For the text-containing cell, return its midpoint in (x, y) coordinate format. 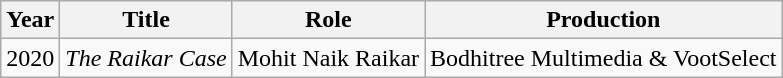
Role (328, 20)
Production (604, 20)
Title (146, 20)
The Raikar Case (146, 58)
Mohit Naik Raikar (328, 58)
2020 (30, 58)
Bodhitree Multimedia & VootSelect (604, 58)
Year (30, 20)
